Detect which cell encompasses the target text, then output its (x, y) center coordinate. 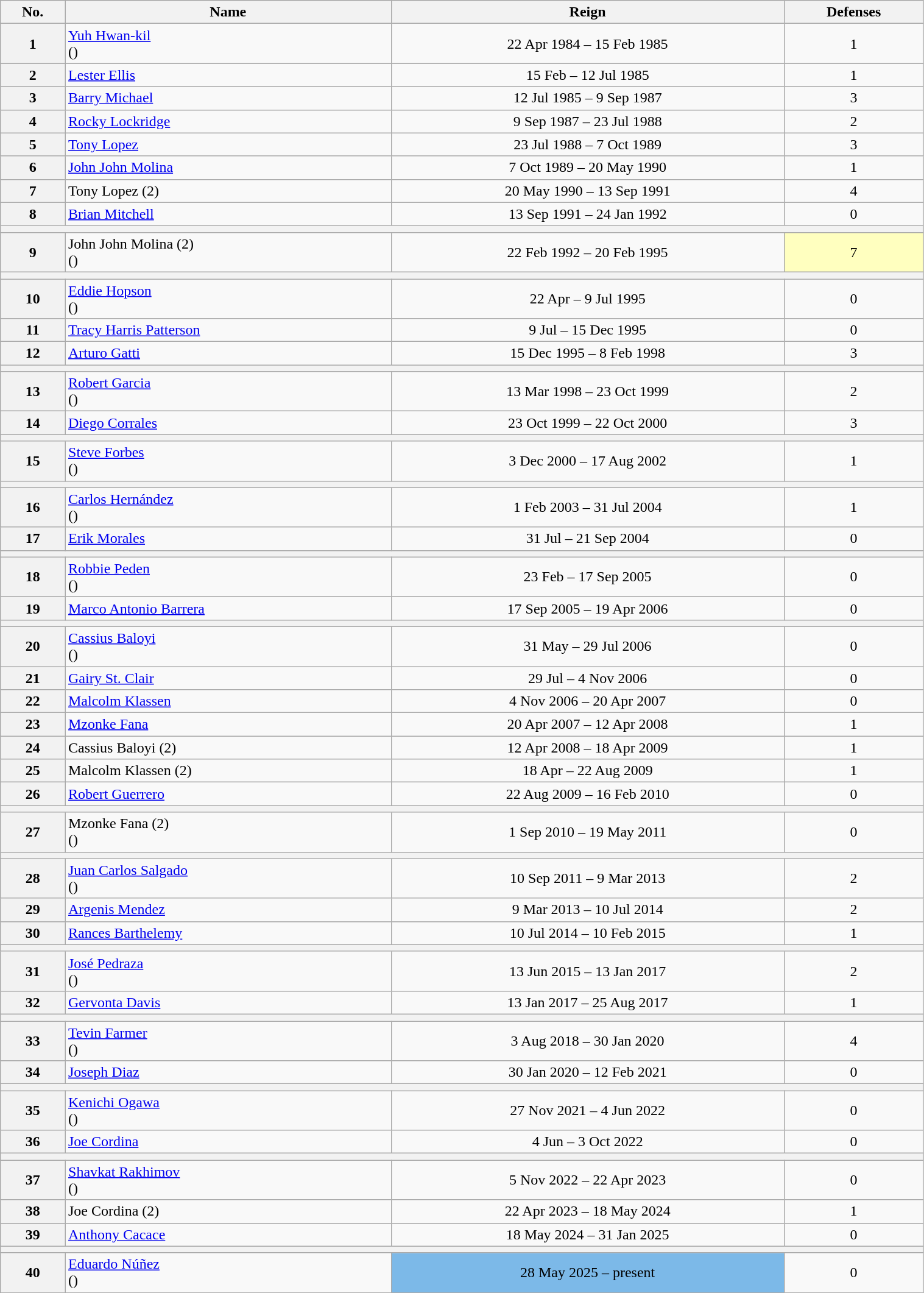
22 Apr 1984 – 15 Feb 1985 (587, 44)
Brian Mitchell (228, 214)
Argenis Mendez (228, 910)
Marco Antonio Barrera (228, 608)
15 Feb – 12 Jul 1985 (587, 75)
4 Nov 2006 – 20 Apr 2007 (587, 701)
9 Jul – 15 Dec 1995 (587, 330)
12 Apr 2008 – 18 Apr 2009 (587, 748)
John John Molina (2) () (228, 252)
34 (33, 1072)
1 Sep 2010 – 19 May 2011 (587, 832)
39 (33, 1235)
Eddie Hopson() (228, 299)
22 (33, 701)
Kenichi Ogawa() (228, 1110)
13 Sep 1991 – 24 Jan 1992 (587, 214)
9 Sep 1987 – 23 Jul 1988 (587, 121)
9 Mar 2013 – 10 Jul 2014 (587, 910)
40 (33, 1272)
37 (33, 1180)
36 (33, 1142)
31 Jul – 21 Sep 2004 (587, 539)
16 (33, 507)
18 (33, 576)
23 Jul 1988 – 7 Oct 1989 (587, 144)
18 Apr – 22 Aug 2009 (587, 771)
13 Jun 2015 – 13 Jan 2017 (587, 971)
Malcolm Klassen (228, 701)
Shavkat Rakhimov() (228, 1180)
28 May 2025 – present (587, 1272)
3 Aug 2018 – 30 Jan 2020 (587, 1041)
26 (33, 794)
33 (33, 1041)
Robbie Peden() (228, 576)
Arturo Gatti (228, 353)
15 Dec 1995 – 8 Feb 1998 (587, 353)
John John Molina (228, 168)
Rances Barthelemy (228, 933)
Robert Guerrero (228, 794)
20 Apr 2007 – 12 Apr 2008 (587, 724)
9 (33, 252)
Mzonke Fana (2)() (228, 832)
22 Apr – 9 Jul 1995 (587, 299)
23 (33, 724)
Tevin Farmer() (228, 1041)
Mzonke Fana (228, 724)
30 Jan 2020 – 12 Feb 2021 (587, 1072)
Diego Corrales (228, 423)
29 (33, 910)
Joe Cordina (228, 1142)
5 Nov 2022 – 22 Apr 2023 (587, 1180)
35 (33, 1110)
31 (33, 971)
30 (33, 933)
32 (33, 1002)
8 (33, 214)
25 (33, 771)
22 Apr 2023 – 18 May 2024 (587, 1211)
38 (33, 1211)
10 Sep 2011 – 9 Mar 2013 (587, 879)
23 Oct 1999 – 22 Oct 2000 (587, 423)
6 (33, 168)
20 (33, 646)
Cassius Baloyi() (228, 646)
20 May 1990 – 13 Sep 1991 (587, 191)
Carlos Hernández() (228, 507)
Reign (587, 12)
Juan Carlos Salgado() (228, 879)
27 (33, 832)
14 (33, 423)
10 (33, 299)
18 May 2024 – 31 Jan 2025 (587, 1235)
Anthony Cacace (228, 1235)
No. (33, 12)
23 Feb – 17 Sep 2005 (587, 576)
Gairy St. Clair (228, 678)
17 Sep 2005 – 19 Apr 2006 (587, 608)
13 (33, 391)
1 Feb 2003 – 31 Jul 2004 (587, 507)
Rocky Lockridge (228, 121)
22 Feb 1992 – 20 Feb 1995 (587, 252)
11 (33, 330)
Tony Lopez (2) (228, 191)
21 (33, 678)
Steve Forbes() (228, 461)
Lester Ellis (228, 75)
27 Nov 2021 – 4 Jun 2022 (587, 1110)
31 May – 29 Jul 2006 (587, 646)
17 (33, 539)
Gervonta Davis (228, 1002)
5 (33, 144)
Robert Garcia() (228, 391)
24 (33, 748)
Cassius Baloyi (2) (228, 748)
Erik Morales (228, 539)
29 Jul – 4 Nov 2006 (587, 678)
Yuh Hwan-kil() (228, 44)
4 Jun – 3 Oct 2022 (587, 1142)
José Pedraza() (228, 971)
Malcolm Klassen (2) (228, 771)
Tony Lopez (228, 144)
Barry Michael (228, 98)
Joseph Diaz (228, 1072)
22 Aug 2009 – 16 Feb 2010 (587, 794)
Name (228, 12)
7 Oct 1989 – 20 May 1990 (587, 168)
Joe Cordina (2) (228, 1211)
Defenses (854, 12)
Tracy Harris Patterson (228, 330)
3 Dec 2000 – 17 Aug 2002 (587, 461)
13 Jan 2017 – 25 Aug 2017 (587, 1002)
19 (33, 608)
28 (33, 879)
12 Jul 1985 – 9 Sep 1987 (587, 98)
12 (33, 353)
15 (33, 461)
13 Mar 1998 – 23 Oct 1999 (587, 391)
Eduardo Núñez() (228, 1272)
10 Jul 2014 – 10 Feb 2015 (587, 933)
